Extract the (X, Y) coordinate from the center of the cell holding the provided text.  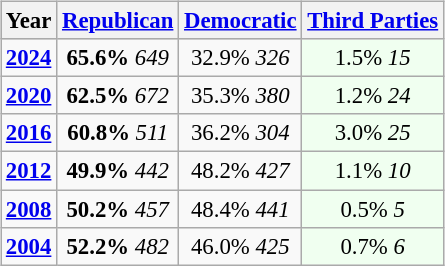
2020 (29, 96)
35.3% 380 (240, 96)
Republican (118, 21)
2024 (29, 58)
48.4% 441 (240, 209)
48.2% 427 (240, 171)
Democratic (240, 21)
2008 (29, 209)
50.2% 457 (118, 209)
1.2% 24 (373, 96)
36.2% 304 (240, 133)
32.9% 326 (240, 58)
0.7% 6 (373, 246)
Third Parties (373, 21)
3.0% 25 (373, 133)
Year (29, 21)
62.5% 672 (118, 96)
2012 (29, 171)
60.8% 511 (118, 133)
52.2% 482 (118, 246)
2016 (29, 133)
46.0% 425 (240, 246)
65.6% 649 (118, 58)
1.1% 10 (373, 171)
1.5% 15 (373, 58)
49.9% 442 (118, 171)
2004 (29, 246)
0.5% 5 (373, 209)
